From the cell containing the given text, extract its center point as (x, y) coordinate. 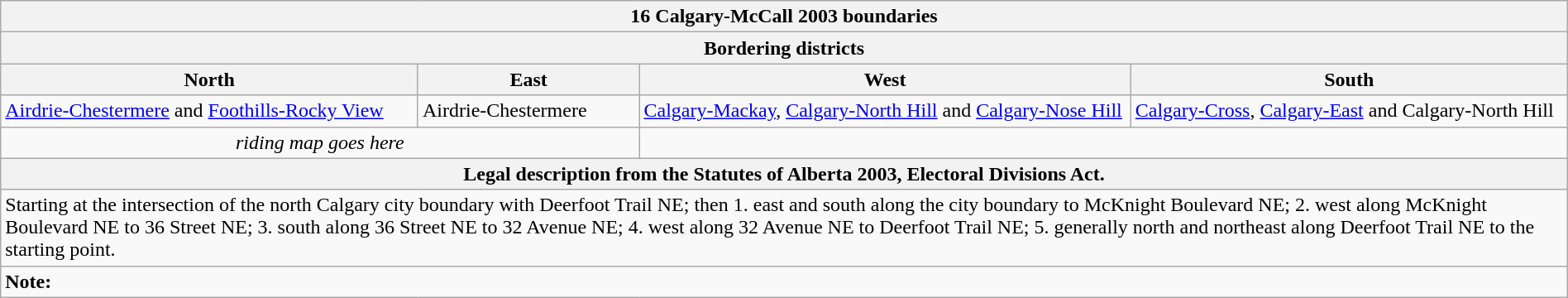
Bordering districts (784, 48)
16 Calgary-McCall 2003 boundaries (784, 17)
West (885, 79)
Note: (784, 281)
riding map goes here (320, 142)
Airdrie-Chestermere and Foothills-Rocky View (210, 111)
North (210, 79)
South (1349, 79)
East (528, 79)
Airdrie-Chestermere (528, 111)
Calgary-Mackay, Calgary-North Hill and Calgary-Nose Hill (885, 111)
Legal description from the Statutes of Alberta 2003, Electoral Divisions Act. (784, 174)
Calgary-Cross, Calgary-East and Calgary-North Hill (1349, 111)
